Identify which cell holds the provided text, then report its (X, Y) central coordinate. 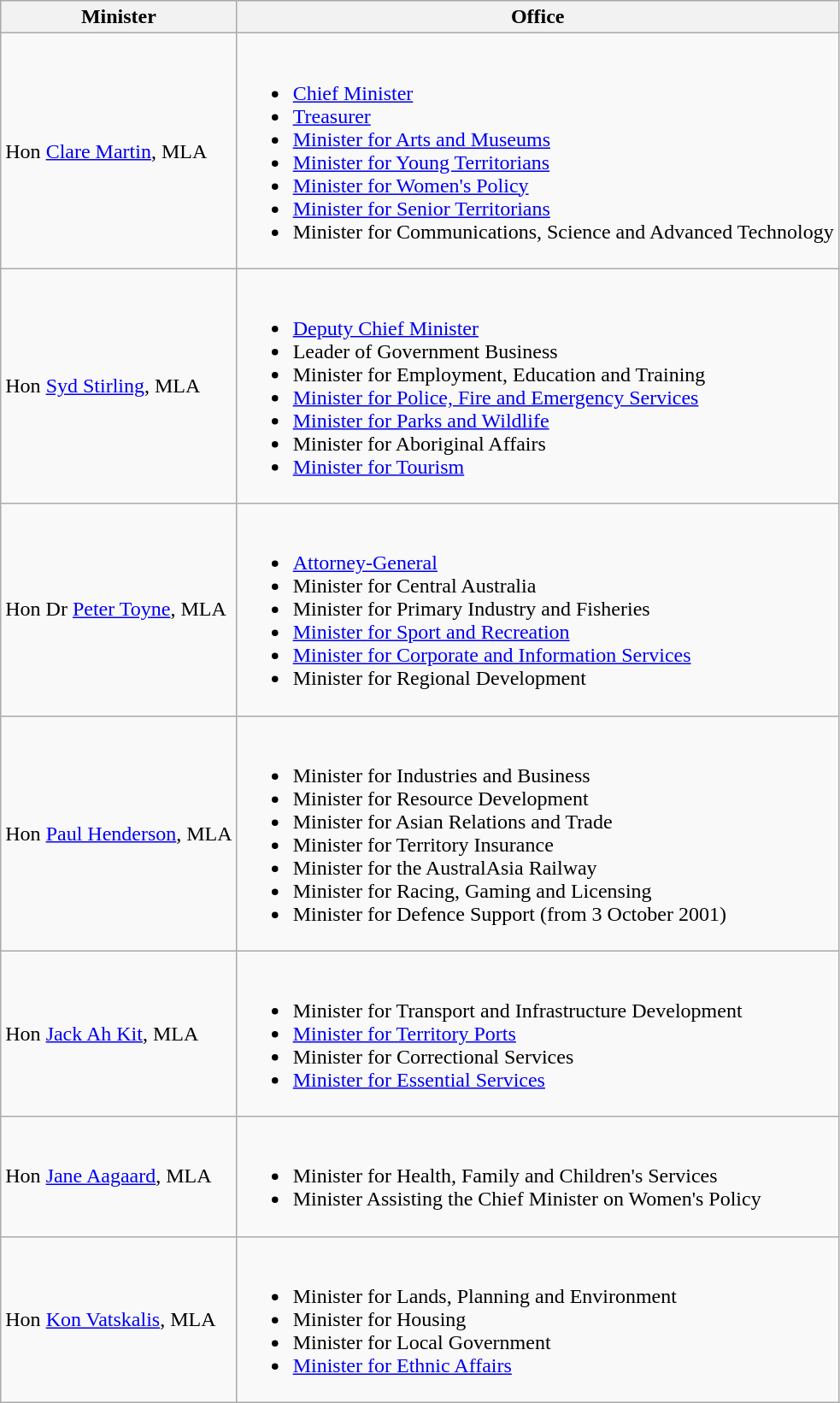
Office (537, 17)
Minister for Health, Family and Children's ServicesMinister Assisting the Chief Minister on Women's Policy (537, 1176)
Minister (119, 17)
Hon Syd Stirling, MLA (119, 386)
Hon Jane Aagaard, MLA (119, 1176)
Minister for Transport and Infrastructure DevelopmentMinister for Territory PortsMinister for Correctional ServicesMinister for Essential Services (537, 1034)
Hon Paul Henderson, MLA (119, 833)
Hon Clare Martin, MLA (119, 150)
Hon Jack Ah Kit, MLA (119, 1034)
Hon Dr Peter Toyne, MLA (119, 610)
Minister for Lands, Planning and EnvironmentMinister for HousingMinister for Local GovernmentMinister for Ethnic Affairs (537, 1319)
Hon Kon Vatskalis, MLA (119, 1319)
